Scan for the cell matching the given text and deliver its [x, y] coordinate at center. 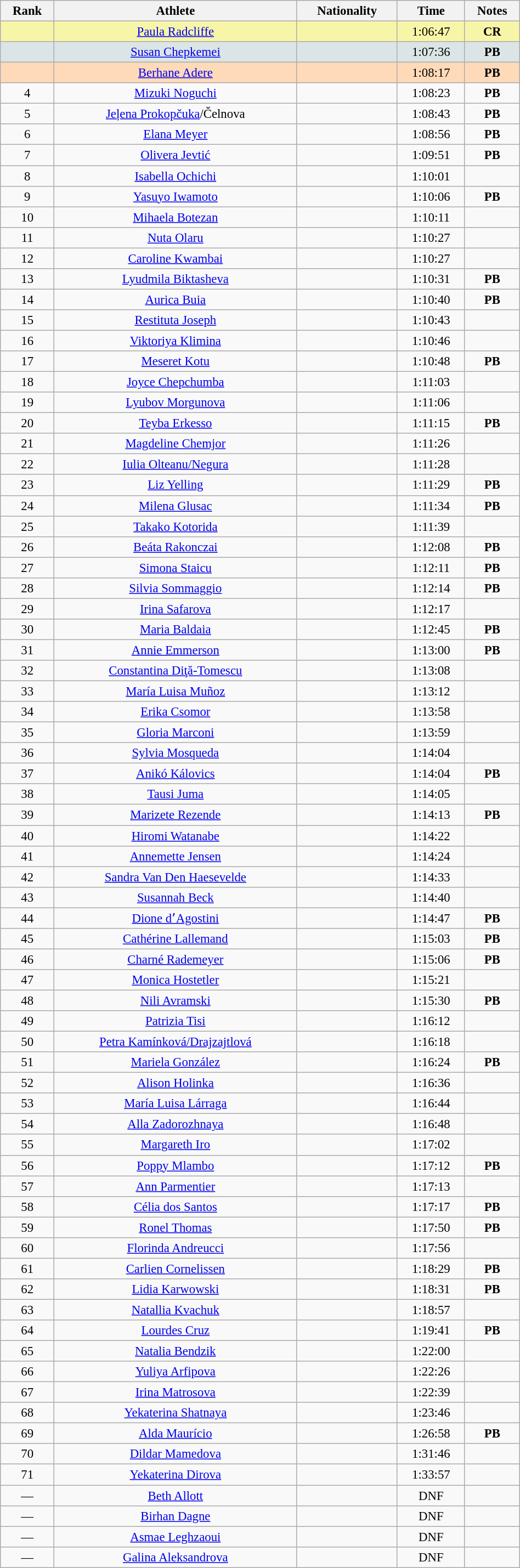
35 [27, 733]
61 [27, 1269]
Célia dos Santos [176, 1207]
1:10:48 [431, 361]
50 [27, 1042]
Nationality [347, 11]
Magdeline Chemjor [176, 444]
1:18:57 [431, 1310]
15 [27, 320]
Beth Allott [176, 1496]
Constantina Diţă-Tomescu [176, 671]
Berhane Adere [176, 73]
33 [27, 692]
CR [492, 32]
62 [27, 1289]
Annie Emmerson [176, 650]
Iulia Olteanu/Negura [176, 465]
55 [27, 1145]
1:19:41 [431, 1331]
Caroline Kwambai [176, 258]
1:12:11 [431, 568]
Yekaterina Shatnaya [176, 1413]
Simona Staicu [176, 568]
42 [27, 877]
6 [27, 134]
Notes [492, 11]
Meseret Kotu [176, 361]
Paula Radcliffe [176, 32]
Petra Kamínková/Drajzajtlová [176, 1042]
9 [27, 196]
52 [27, 1083]
Gloria Marconi [176, 733]
38 [27, 795]
1:11:15 [431, 423]
Natalia Bendzik [176, 1351]
1:14:13 [431, 815]
Aurica Buia [176, 299]
Sylvia Mosqueda [176, 753]
25 [27, 527]
56 [27, 1165]
64 [27, 1331]
1:15:30 [431, 1000]
Dildar Mamedova [176, 1454]
1:11:34 [431, 506]
Mizuki Noguchi [176, 93]
1:10:31 [431, 279]
1:11:29 [431, 485]
1:14:05 [431, 795]
39 [27, 815]
1:10:46 [431, 341]
1:13:12 [431, 692]
1:14:47 [431, 918]
Takako Kotorida [176, 527]
1:14:24 [431, 856]
46 [27, 959]
22 [27, 465]
31 [27, 650]
5 [27, 114]
59 [27, 1227]
Annemette Jensen [176, 856]
Dione dʼAgostini [176, 918]
1:17:17 [431, 1207]
Viktoriya Klimina [176, 341]
14 [27, 299]
Anikó Kálovics [176, 774]
1:13:58 [431, 712]
1:31:46 [431, 1454]
1:12:17 [431, 609]
24 [27, 506]
21 [27, 444]
Susannah Beck [176, 897]
1:16:44 [431, 1103]
1:17:56 [431, 1248]
1:17:13 [431, 1186]
29 [27, 609]
57 [27, 1186]
1:17:02 [431, 1145]
47 [27, 980]
1:08:43 [431, 114]
1:13:59 [431, 733]
45 [27, 939]
1:12:08 [431, 547]
1:16:48 [431, 1124]
41 [27, 856]
1:15:06 [431, 959]
1:15:03 [431, 939]
1:11:28 [431, 465]
Irina Matrosova [176, 1392]
1:11:26 [431, 444]
4 [27, 93]
Sandra Van Den Haesevelde [176, 877]
Alda Maurício [176, 1434]
Galina Aleksandrova [176, 1557]
43 [27, 897]
Lyudmila Biktasheva [176, 279]
1:22:39 [431, 1392]
68 [27, 1413]
1:06:47 [431, 32]
Asmae Leghzaoui [176, 1537]
Maria Baldaia [176, 630]
Erika Csomor [176, 712]
1:17:12 [431, 1165]
Mariela González [176, 1062]
Nuta Olaru [176, 237]
51 [27, 1062]
Monica Hostetler [176, 980]
1:12:14 [431, 588]
63 [27, 1310]
36 [27, 753]
1:10:40 [431, 299]
44 [27, 918]
Lourdes Cruz [176, 1331]
Charné Rademeyer [176, 959]
12 [27, 258]
Hiromi Watanabe [176, 836]
Mihaela Botezan [176, 217]
60 [27, 1248]
19 [27, 403]
Marizete Rezende [176, 815]
María Luisa Muñoz [176, 692]
María Luisa Lárraga [176, 1103]
1:11:06 [431, 403]
30 [27, 630]
Ann Parmentier [176, 1186]
1:13:00 [431, 650]
Natallia Kvachuk [176, 1310]
Lyubov Morgunova [176, 403]
1:09:51 [431, 155]
66 [27, 1372]
Time [431, 11]
1:33:57 [431, 1475]
Yekaterina Dirova [176, 1475]
49 [27, 1021]
1:16:24 [431, 1062]
Birhan Dagne [176, 1516]
58 [27, 1207]
Yuliya Arfipova [176, 1372]
13 [27, 279]
54 [27, 1124]
Poppy Mlambo [176, 1165]
53 [27, 1103]
Milena Glusac [176, 506]
Susan Chepkemei [176, 52]
Alla Zadorozhnaya [176, 1124]
1:16:36 [431, 1083]
1:22:00 [431, 1351]
10 [27, 217]
1:10:01 [431, 176]
Rank [27, 11]
1:16:12 [431, 1021]
34 [27, 712]
1:18:31 [431, 1289]
1:18:29 [431, 1269]
27 [27, 568]
Tausi Juma [176, 795]
17 [27, 361]
1:14:40 [431, 897]
8 [27, 176]
Alison Holinka [176, 1083]
32 [27, 671]
1:26:58 [431, 1434]
16 [27, 341]
69 [27, 1434]
Ronel Thomas [176, 1227]
7 [27, 155]
Carlien Cornelissen [176, 1269]
70 [27, 1454]
1:11:03 [431, 382]
37 [27, 774]
1:08:17 [431, 73]
1:11:39 [431, 527]
1:16:18 [431, 1042]
Cathérine Lallemand [176, 939]
1:10:06 [431, 196]
1:10:11 [431, 217]
Margareth Iro [176, 1145]
Jeļena Prokopčuka/Čelnova [176, 114]
1:12:45 [431, 630]
Silvia Sommaggio [176, 588]
Olivera Jevtić [176, 155]
67 [27, 1392]
1:15:21 [431, 980]
1:17:50 [431, 1227]
Beáta Rakonczai [176, 547]
Joyce Chepchumba [176, 382]
Irina Safarova [176, 609]
48 [27, 1000]
23 [27, 485]
26 [27, 547]
Liz Yelling [176, 485]
Elana Meyer [176, 134]
1:14:33 [431, 877]
40 [27, 836]
Restituta Joseph [176, 320]
18 [27, 382]
65 [27, 1351]
Florinda Andreucci [176, 1248]
1:08:56 [431, 134]
1:13:08 [431, 671]
11 [27, 237]
Patrizia Tisi [176, 1021]
Athlete [176, 11]
20 [27, 423]
Isabella Ochichi [176, 176]
1:07:36 [431, 52]
Lidia Karwowski [176, 1289]
Teyba Erkesso [176, 423]
1:08:23 [431, 93]
1:10:43 [431, 320]
1:14:22 [431, 836]
1:22:26 [431, 1372]
Yasuyo Iwamoto [176, 196]
Nili Avramski [176, 1000]
71 [27, 1475]
28 [27, 588]
1:23:46 [431, 1413]
